Pinpoint the cell where the given text exists, returning its [X, Y] midpoint coordinate. 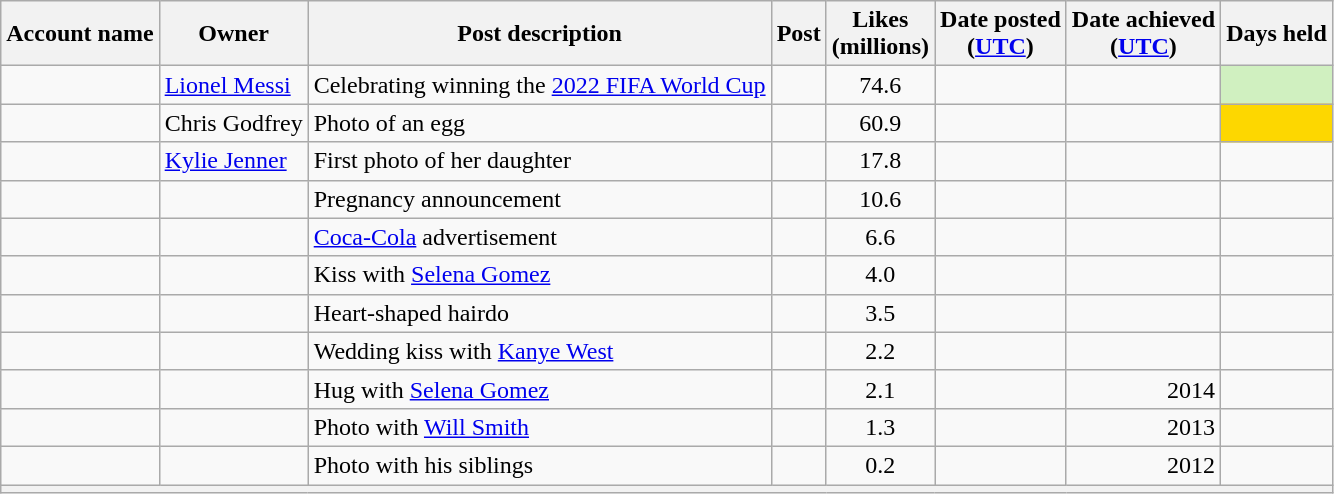
Lionel Messi [234, 85]
Hug with Selena Gomez [540, 389]
First photo of her daughter [540, 161]
Date posted(UTC) [1001, 34]
Photo with his siblings [540, 465]
Owner [234, 34]
2014 [1143, 389]
10.6 [880, 199]
Wedding kiss with Kanye West [540, 351]
2013 [1143, 427]
Likes(millions) [880, 34]
1.3 [880, 427]
Pregnancy announcement [540, 199]
Heart-shaped hairdo [540, 313]
Celebrating winning the 2022 FIFA World Cup [540, 85]
Kylie Jenner [234, 161]
6.6 [880, 237]
Post [798, 34]
Chris Godfrey [234, 123]
Kiss with Selena Gomez [540, 275]
Post description [540, 34]
74.6 [880, 85]
Photo with Will Smith [540, 427]
Photo of an egg [540, 123]
0.2 [880, 465]
Coca-Cola advertisement [540, 237]
2012 [1143, 465]
Days held [1277, 34]
2.2 [880, 351]
60.9 [880, 123]
4.0 [880, 275]
Date achieved(UTC) [1143, 34]
Account name [80, 34]
17.8 [880, 161]
3.5 [880, 313]
2.1 [880, 389]
